Locate the cell with the specified text and output its (X, Y) center coordinate. 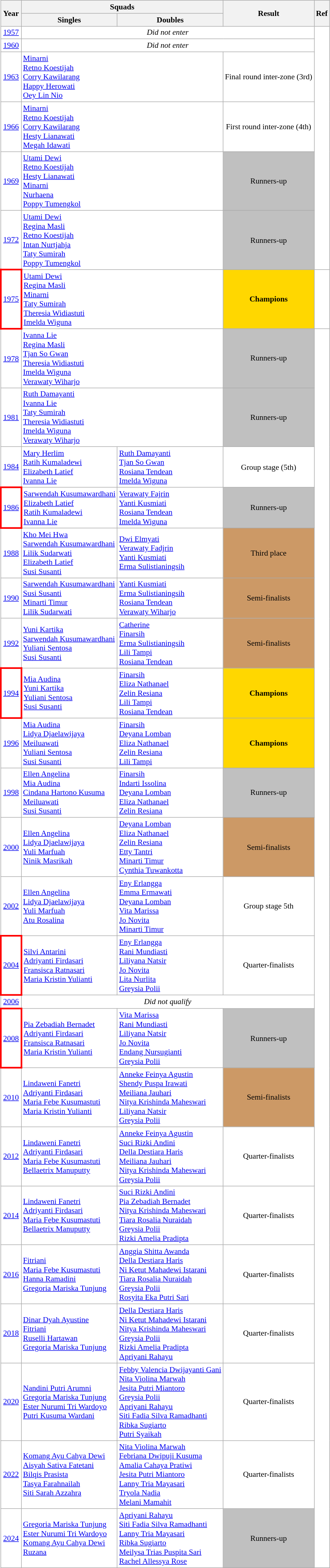
1966 (11, 127)
Doubles (170, 20)
MinarniRetno KoestijahCorry KawilarangHappy HerowatiOey Lin Nio (122, 77)
FitrianiMaria Febe KusumastutiHanna RamadiniGregoria Mariska Tunjung (70, 1275)
Dinar Dyah AyustineFitrianiRuselli HartawanGregoria Mariska Tunjung (70, 1333)
2022 (11, 1475)
Della Destiara HarisNi Ketut Mahadewi IstaraniNitya Krishinda MaheswariGreysia PoliiRizki Amelia PradiptaApriyani Rahayu (170, 1333)
1981 (11, 417)
Result (269, 13)
Kho Mei HwaSarwendah KusumawardhaniLilik SudarwatiElizabeth LatiefSusi Susanti (70, 553)
Eny ErlanggaRani MundiastiLiliyana NatsirJo NovitaLita NurlitaGreysia Polii (170, 965)
Pia Zebadiah BernadetAdriyanti FirdasariFransisca RatnasariMaria Kristin Yulianti (70, 1038)
2006 (11, 1002)
Third place (269, 553)
Nita Violina MarwahFebriana Dwipuji KusumaAmalia Cahaya PratiwiJesita Putri MiantoroLanny Tria MayasariTryola NadiaMelani Mamahit (170, 1475)
Sarwendah KusumawardhaniElizabeth LatiefRatih KumaladewiIvanna Lie (70, 508)
Ellen AngelinaLidya DjaelawijayaYuli MarfuahAtu Rosalina (70, 906)
2010 (11, 1097)
Year (11, 13)
Lindaweni FanetriAdriyanti FirdasariMaria Febe KusumastutiMaria Kristin Yulianti (70, 1097)
Squads (122, 7)
1988 (11, 553)
1957 (11, 33)
Mia AudinaLidya DjaelawijayaMeiluawatiYuliani SentosaSusi Susanti (70, 743)
Singles (70, 20)
Verawaty FajrinYanti KusmiatiRosiana TendeanImelda Wiguna (170, 508)
Anneke Feinya AgustinSuci Rizki AndiniDella Destiara HarisMeiliana JauhariNitya Krishinda MaheswariGreysia Polii (170, 1156)
1972 (11, 240)
Apriyani RahayuSiti Fadia Silva RamadhantiLanny Tria MayasariRibka SugiartoMeilysa Trias Puspita SariRachel Allessya Rose (170, 1538)
Ivanna LieRegina MasliTjan So GwanTheresia WidiastutiImelda WigunaVerawaty Wiharjo (122, 358)
Eny ErlanggaEmma ErmawatiDeyana LombanVita MarissaJo NovitaMinarti Timur (170, 906)
Silvi AntariniAdriyanti FirdasariFransisca RatnasariMaria Kristin Yulianti (70, 965)
Dwi ElmyatiVerawaty FadjrinYanti KusmiatiErma Sulistianingsih (170, 553)
2016 (11, 1275)
Anneke Feinya AgustinShendy Puspa IrawatiMeiliana JauhariNitya Krishinda MaheswariLiliyana NatsirGreysia Polii (170, 1097)
1998 (11, 793)
CatherineFinarsihErma SulistianingsihLili TampiRosiana Tendean (170, 644)
Utami DewiRegina MasliRetno KoestijahIntan NurtjahjaTaty SumirahPoppy Tumengkol (122, 240)
Suci Rizki AndiniPia Zebadiah BernadetNitya Krishinda MaheswariTiara Rosalia NuraidahGreysia PoliiRizki Amelia Pradipta (170, 1215)
1992 (11, 644)
2020 (11, 1402)
Ruth DamayantiTjan So GwanRosiana TendeanImelda Wiguna (170, 467)
1975 (11, 299)
FinarsihDeyana LombanEliza NathanaelZelin ResianaLili Tampi (170, 743)
Final round inter-zone (3rd) (269, 77)
1986 (11, 508)
1994 (11, 693)
Yuni KartikaSarwendah KusumawardhaniYuliani SentosaSusi Susanti (70, 644)
Vita MarissaRani MundiastiLiliyana NatsirJo NovitaEndang NursugiantiGreysia Polii (170, 1038)
Utami DewiRegina MasliMinarniTaty SumirahTheresia WidiastutiImelda Wiguna (122, 299)
Utami DewiRetno KoestijahHesty LianawatiMinarniNurhaenaPoppy Tumengkol (122, 181)
Mary HerlimRatih KumaladewiElizabeth LatiefIvanna Lie (70, 467)
Ref (322, 13)
Mia AudinaYuni KartikaYuliani SentosaSusi Susanti (70, 693)
2008 (11, 1038)
Sarwendah KusumawardhaniSusi SusantiMinarti TimurLilik Sudarwati (70, 598)
Komang Ayu Cahya DewiAisyah Sativa FatetaniBilqis PrasistaTasya FarahnailahSiti Sarah Azzahra (70, 1475)
1963 (11, 77)
MinarniRetno KoestijahCorry KawilarangHesty LianawatiMegah Idawati (122, 127)
Group stage 5th (269, 906)
2000 (11, 847)
Ellen AngelinaMia AudinaCindana Hartono KusumaMeiluawatiSusi Susanti (70, 793)
FinarsihEliza NathanaelZelin ResianaLili TampiRosiana Tendean (170, 693)
1960 (11, 46)
Group stage (5th) (269, 467)
Did not qualify (168, 1002)
Ellen AngelinaLidya DjaelawijayaYuli MarfuahNinik Masrikah (70, 847)
1990 (11, 598)
First round inter-zone (4th) (269, 127)
FinarsihIndarti IssolinaDeyana LombanEliza NathanaelZelin Resiana (170, 793)
1984 (11, 467)
Ruth DamayantiIvanna LieTaty SumirahTheresia WidiastutiImelda WigunaVerawaty Wiharjo (122, 417)
2024 (11, 1538)
1978 (11, 358)
Yanti KusmiatiErma SulistianingsihRosiana TendeanVerawaty Wiharjo (170, 598)
1969 (11, 181)
2012 (11, 1156)
Anggia Shitta AwandaDella Destiara HarisNi Ketut Mahadewi IstaraniTiara Rosalia NuraidahGreysia PoliiRosyita Eka Putri Sari (170, 1275)
2004 (11, 965)
Nandini Putri ArumniGregoria Mariska TunjungEster Nurumi Tri WardoyoPutri Kusuma Wardani (70, 1402)
Gregoria Mariska TunjungEster Nurumi Tri WardoyoKomang Ayu Cahya DewiRuzana (70, 1538)
Deyana LombanEliza NathanaelZelin ResianaEtty TantriMinarti TimurCynthia Tuwankotta (170, 847)
1996 (11, 743)
2002 (11, 906)
2018 (11, 1333)
2014 (11, 1215)
